Provide the [X, Y] coordinate of the cell's center where the given text is located.  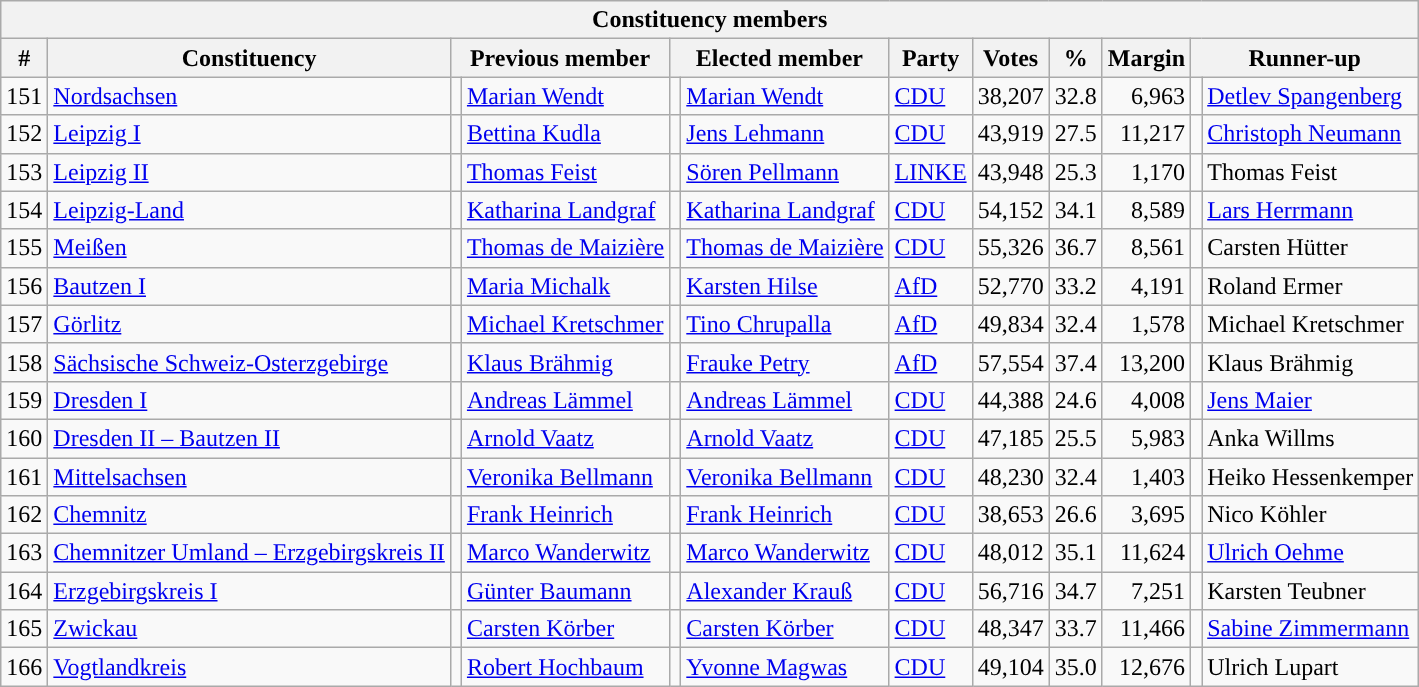
34.1 [1076, 210]
Votes [1010, 58]
Heiko Hessenkemper [1310, 477]
33.7 [1076, 629]
38,207 [1010, 96]
4,191 [1146, 286]
54,152 [1010, 210]
49,104 [1010, 667]
Robert Hochbaum [565, 667]
Yvonne Magwas [785, 667]
35.1 [1076, 553]
Nico Köhler [1310, 515]
Lars Herrmann [1310, 210]
48,230 [1010, 477]
Elected member [780, 58]
Leipzig I [250, 134]
160 [24, 438]
Margin [1146, 58]
161 [24, 477]
34.7 [1076, 591]
4,008 [1146, 400]
155 [24, 248]
25.5 [1076, 438]
6,963 [1146, 96]
Alexander Krauß [785, 591]
35.0 [1076, 667]
Dresden I [250, 400]
Sabine Zimmermann [1310, 629]
Detlev Spangenberg [1310, 96]
Leipzig II [250, 172]
5,983 [1146, 438]
Maria Michalk [565, 286]
Chemnitz [250, 515]
166 [24, 667]
43,919 [1010, 134]
Karsten Teubner [1310, 591]
Chemnitzer Umland – Erzgebirgskreis II [250, 553]
Sören Pellmann [785, 172]
# [24, 58]
37.4 [1076, 362]
24.6 [1076, 400]
Tino Chrupalla [785, 324]
159 [24, 400]
3,695 [1146, 515]
Zwickau [250, 629]
Previous member [560, 58]
Bettina Kudla [565, 134]
Meißen [250, 248]
157 [24, 324]
52,770 [1010, 286]
Dresden II – Bautzen II [250, 438]
Jens Lehmann [785, 134]
164 [24, 591]
13,200 [1146, 362]
33.2 [1076, 286]
43,948 [1010, 172]
Frauke Petry [785, 362]
47,185 [1010, 438]
11,624 [1146, 553]
Erzgebirgskreis I [250, 591]
27.5 [1076, 134]
Sächsische Schweiz-Osterzgebirge [250, 362]
Jens Maier [1310, 400]
55,326 [1010, 248]
Party [930, 58]
Günter Baumann [565, 591]
165 [24, 629]
163 [24, 553]
8,589 [1146, 210]
57,554 [1010, 362]
Mittelsachsen [250, 477]
48,347 [1010, 629]
154 [24, 210]
Constituency [250, 58]
38,653 [1010, 515]
12,676 [1146, 667]
151 [24, 96]
1,170 [1146, 172]
156 [24, 286]
Ulrich Oehme [1310, 553]
Leipzig-Land [250, 210]
32.8 [1076, 96]
LINKE [930, 172]
Constituency members [710, 20]
% [1076, 58]
153 [24, 172]
25.3 [1076, 172]
36.7 [1076, 248]
8,561 [1146, 248]
11,466 [1146, 629]
Vogtlandkreis [250, 667]
Görlitz [250, 324]
162 [24, 515]
Roland Ermer [1310, 286]
Carsten Hütter [1310, 248]
11,217 [1146, 134]
44,388 [1010, 400]
Christoph Neumann [1310, 134]
26.6 [1076, 515]
7,251 [1146, 591]
Ulrich Lupart [1310, 667]
1,578 [1146, 324]
Anka Willms [1310, 438]
Karsten Hilse [785, 286]
1,403 [1146, 477]
152 [24, 134]
Nordsachsen [250, 96]
49,834 [1010, 324]
Bautzen I [250, 286]
158 [24, 362]
56,716 [1010, 591]
Runner-up [1305, 58]
48,012 [1010, 553]
